Determine the [x, y] coordinate at the center of the cell enclosing the given text.  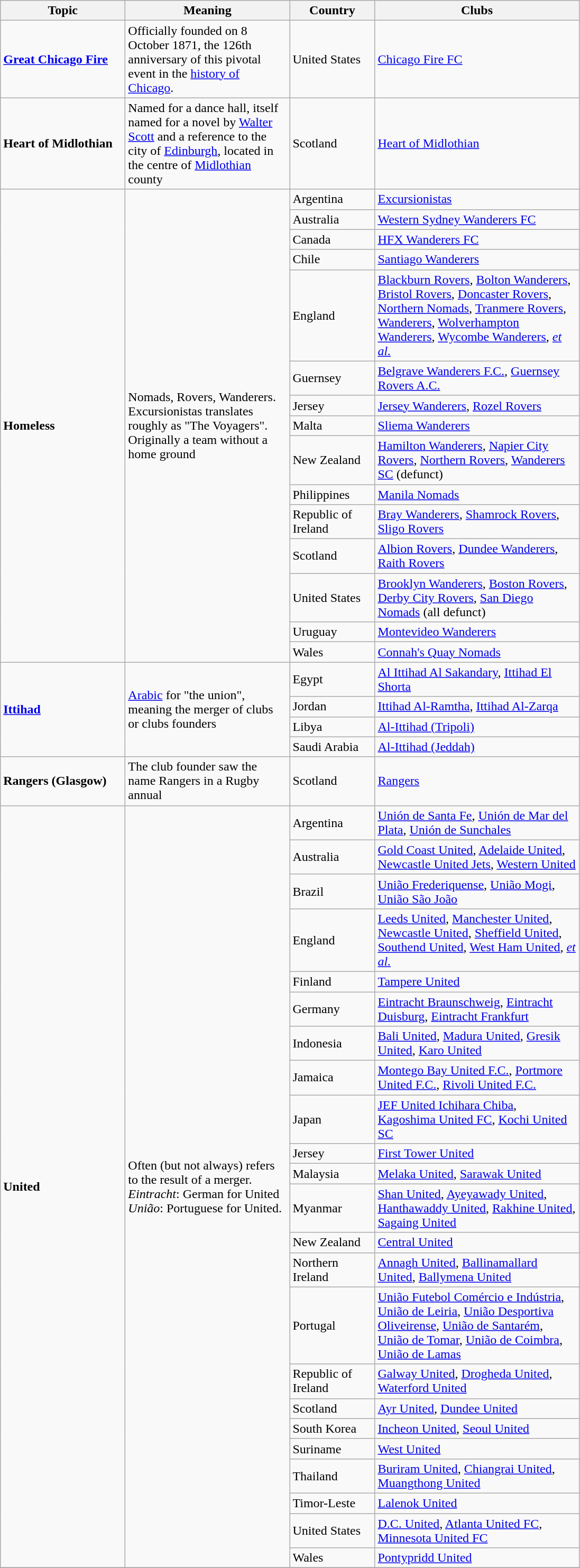
Eintracht Braunschweig, Eintracht Duisburg, Eintracht Frankfurt [477, 1008]
Japan [332, 1119]
Libya [332, 727]
West United [477, 1449]
Topic [63, 11]
Al-Ittihad (Jeddah) [477, 747]
South Korea [332, 1428]
First Tower United [477, 1154]
Galway United, Drogheda United, Waterford United [477, 1381]
Uruguay [332, 632]
Montevideo Wanderers [477, 632]
Great Chicago Fire [63, 59]
Ittihad [63, 709]
Gold Coast United, Adelaide United, Newcastle United Jets, Western United [477, 857]
Shan United, Ayeyawady United, Hanthawaddy United, Rakhine United, Sagaing United [477, 1208]
Named for a dance hall, itself named for a novel by Walter Scott and a reference to the city of Edinburgh, located in the centre of Midlothian county [207, 144]
Melaka United, Sarawak United [477, 1174]
Meaning [207, 11]
Saudi Arabia [332, 747]
Pontypridd United [477, 1558]
Leeds United, Manchester United, Newcastle United, Sheffield United, Southend United, West Ham United, et al. [477, 940]
Western Sydney Wanderers FC [477, 219]
Portugal [332, 1325]
Brooklyn Wanderers, Boston Rovers, Derby City Rovers, San Diego Nomads (all defunct) [477, 598]
Al-Ittihad (Tripoli) [477, 727]
Arabic for "the union", meaning the merger of clubs or clubs founders [207, 709]
Rangers (Glasgow) [63, 781]
Connah's Quay Nomads [477, 652]
Jordan [332, 707]
Thailand [332, 1476]
Excursionistas [477, 199]
Northern Ireland [332, 1269]
Albion Rovers, Dundee Wanderers, Raith Rovers [477, 556]
Montego Bay United F.C., Portmore United F.C., Rivoli United F.C. [477, 1078]
Myanmar [332, 1208]
Canada [332, 239]
Clubs [477, 11]
Incheon United, Seoul United [477, 1428]
Jamaica [332, 1078]
Philippines [332, 494]
Finland [332, 981]
Hamilton Wanderers, Napier City Rovers, Northern Rovers, Wanderers SC (defunct) [477, 460]
Jersey Wanderers, Rozel Rovers [477, 405]
Country [332, 11]
The club founder saw the name Rangers in a Rugby annual [207, 781]
HFX Wanderers FC [477, 239]
JEF United Ichihara Chiba, Kagoshima United FC, Kochi United SC [477, 1119]
Indonesia [332, 1043]
Santiago Wanderers [477, 259]
Ittihad Al-Ramtha, Ittihad Al-Zarqa [477, 707]
Belgrave Wanderers F.C., Guernsey Rovers A.C. [477, 378]
Guernsey [332, 378]
Often (but not always) refers to the result of a merger. Eintracht: German for UnitedUnião: Portuguese for United. [207, 1186]
Chile [332, 259]
Bali United, Madura United, Gresik United, Karo United [477, 1043]
Bray Wanderers, Shamrock Rovers, Sligo Rovers [477, 522]
Annagh United, Ballinamallard United, Ballymena United [477, 1269]
Homeless [63, 426]
Manila Nomads [477, 494]
Rangers [477, 781]
Brazil [332, 891]
Malaysia [332, 1174]
União Frederiquense, União Mogi, União São João [477, 891]
Suriname [332, 1449]
United [63, 1186]
Officially founded on 8 October 1871, the 126th anniversary of this pivotal event in the history of Chicago. [207, 59]
Al Ittihad Al Sakandary, Ittihad El Shorta [477, 680]
Nomads, Rovers, Wanderers. Excursionistas translates roughly as "The Voyagers". Originally a team without a home ground [207, 426]
Timor-Leste [332, 1503]
D.C. United, Atlanta United FC, Minnesota United FC [477, 1530]
Central United [477, 1242]
Buriram United, Chiangrai United, Muangthong United [477, 1476]
Lalenok United [477, 1503]
Ayr United, Dundee United [477, 1408]
Chicago Fire FC [477, 59]
Germany [332, 1008]
Malta [332, 425]
Tampere United [477, 981]
Unión de Santa Fe, Unión de Mar del Plata, Unión de Sunchales [477, 822]
Sliema Wanderers [477, 425]
Egypt [332, 680]
